Output the (X, Y) coordinate of the center of the cell containing the given text.  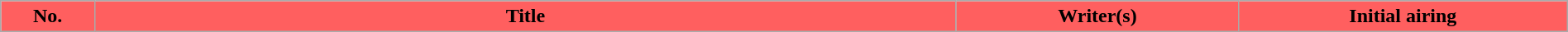
Writer(s) (1097, 16)
No. (48, 16)
Title (525, 16)
Initial airing (1403, 16)
